Extract the (x, y) coordinate from the center of the cell holding the provided text.  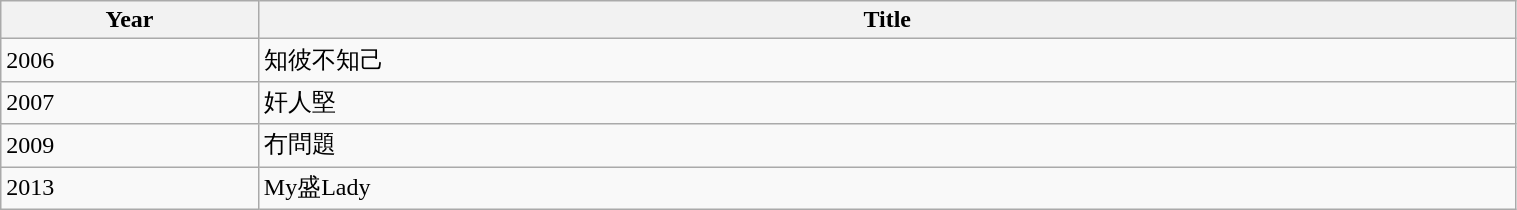
奸人堅 (887, 102)
My盛Lady (887, 188)
Year (130, 20)
2007 (130, 102)
Title (887, 20)
冇問題 (887, 146)
2013 (130, 188)
知彼不知己 (887, 60)
2009 (130, 146)
2006 (130, 60)
